Provide the (X, Y) coordinate of the cell's center where the given text is located.  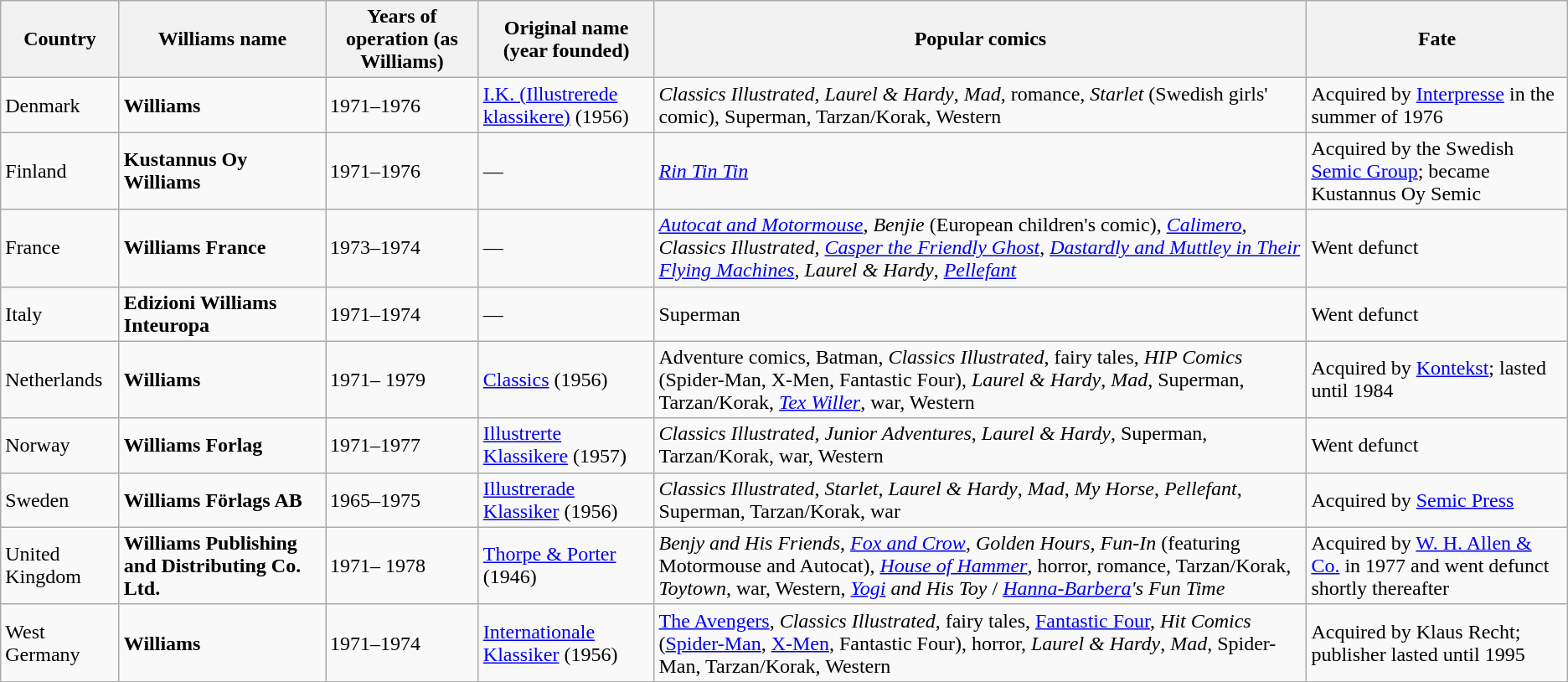
Superman (980, 313)
Williams Publishing and Distributing Co. Ltd. (222, 566)
Williams France (222, 248)
United Kingdom (60, 566)
1973–1974 (402, 248)
Illustrerade Klassiker (1956) (566, 499)
Years of operation (as Williams) (402, 39)
Netherlands (60, 380)
Acquired by Kontekst; lasted until 1984 (1437, 380)
Fate (1437, 39)
Kustannus Oy Williams (222, 171)
West Germany (60, 643)
Rin Tin Tin (980, 171)
1965–1975 (402, 499)
Williams Forlag (222, 446)
1971– 1979 (402, 380)
1971– 1978 (402, 566)
Acquired by Klaus Recht; publisher lasted until 1995 (1437, 643)
France (60, 248)
Finland (60, 171)
Country (60, 39)
Thorpe & Porter (1946) (566, 566)
Popular comics (980, 39)
Internationale Klassiker (1956) (566, 643)
Illustrerte Klassikere (1957) (566, 446)
1971–1977 (402, 446)
Classics (1956) (566, 380)
Acquired by Interpresse in the summer of 1976 (1437, 106)
Acquired by W. H. Allen & Co. in 1977 and went defunct shortly thereafter (1437, 566)
Acquired by the Swedish Semic Group; became Kustannus Oy Semic (1437, 171)
Acquired by Semic Press (1437, 499)
Denmark (60, 106)
I.K. (Illustrerede klassikere) (1956) (566, 106)
Williams Förlags AB (222, 499)
Classics Illustrated, Starlet, Laurel & Hardy, Mad, My Horse, Pellefant, Superman, Tarzan/Korak, war (980, 499)
Classics Illustrated, Laurel & Hardy, Mad, romance, Starlet (Swedish girls' comic), Superman, Tarzan/Korak, Western (980, 106)
Edizioni Williams Inteuropa (222, 313)
Italy (60, 313)
Sweden (60, 499)
Norway (60, 446)
Williams name (222, 39)
Original name (year founded) (566, 39)
Classics Illustrated, Junior Adventures, Laurel & Hardy, Superman, Tarzan/Korak, war, Western (980, 446)
